Find where the given text appears and provide that cell's center as (x, y) coordinate. 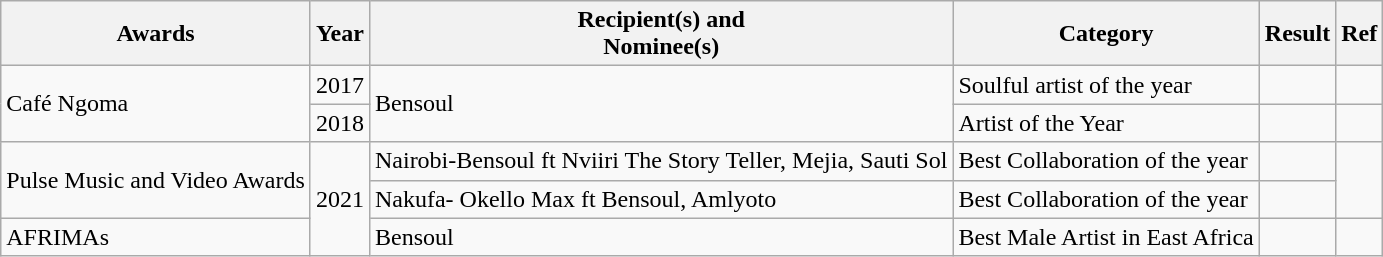
2021 (340, 199)
AFRIMAs (156, 237)
2018 (340, 123)
Awards (156, 34)
2017 (340, 85)
Pulse Music and Video Awards (156, 180)
Nairobi-Bensoul ft Nviiri The Story Teller, Mejia, Sauti Sol (660, 161)
Best Male Artist in East Africa (1106, 237)
Result (1297, 34)
Nakufa- Okello Max ft Bensoul, Amlyoto (660, 199)
Café Ngoma (156, 104)
Category (1106, 34)
Year (340, 34)
Recipient(s) andNominee(s) (660, 34)
Artist of the Year (1106, 123)
Ref (1360, 34)
Soulful artist of the year (1106, 85)
